Provide the (X, Y) coordinate of the cell's center where the given text is located.  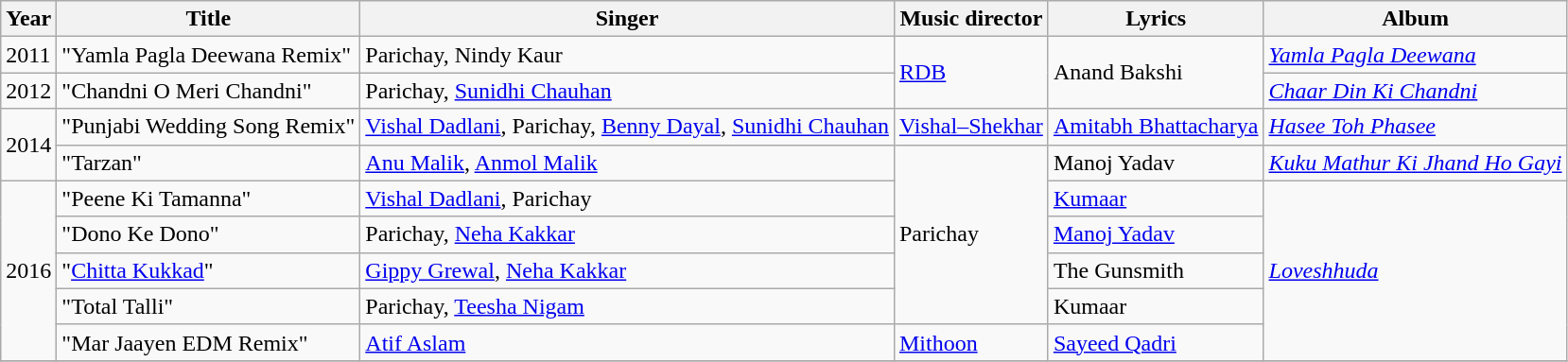
Year (28, 19)
Atif Aslam (628, 342)
"Mar Jaayen EDM Remix" (208, 342)
2011 (28, 55)
Music director (970, 19)
"Peene Ki Tamanna" (208, 198)
2012 (28, 91)
Parichay, Sunidhi Chauhan (628, 91)
Chaar Din Ki Chandni (1415, 91)
Anand Bakshi (1156, 73)
2014 (28, 145)
"Total Talli" (208, 306)
Lyrics (1156, 19)
RDB (970, 73)
Anu Malik, Anmol Malik (628, 163)
Parichay, Nindy Kaur (628, 55)
Vishal Dadlani, Parichay (628, 198)
Vishal–Shekhar (970, 127)
Sayeed Qadri (1156, 342)
"Chandni O Meri Chandni" (208, 91)
Loveshhuda (1415, 270)
Amitabh Bhattacharya (1156, 127)
2016 (28, 270)
The Gunsmith (1156, 270)
Parichay, Neha Kakkar (628, 234)
Title (208, 19)
"Chitta Kukkad" (208, 270)
"Yamla Pagla Deewana Remix" (208, 55)
"Tarzan" (208, 163)
Vishal Dadlani, Parichay, Benny Dayal, Sunidhi Chauhan (628, 127)
Yamla Pagla Deewana (1415, 55)
Gippy Grewal, Neha Kakkar (628, 270)
"Punjabi Wedding Song Remix" (208, 127)
Mithoon (970, 342)
Kuku Mathur Ki Jhand Ho Gayi (1415, 163)
Parichay, Teesha Nigam (628, 306)
Hasee Toh Phasee (1415, 127)
Parichay (970, 234)
"Dono Ke Dono" (208, 234)
Album (1415, 19)
Singer (628, 19)
